Capture the cell that displays the provided text and extract its [X, Y] central coordinate. 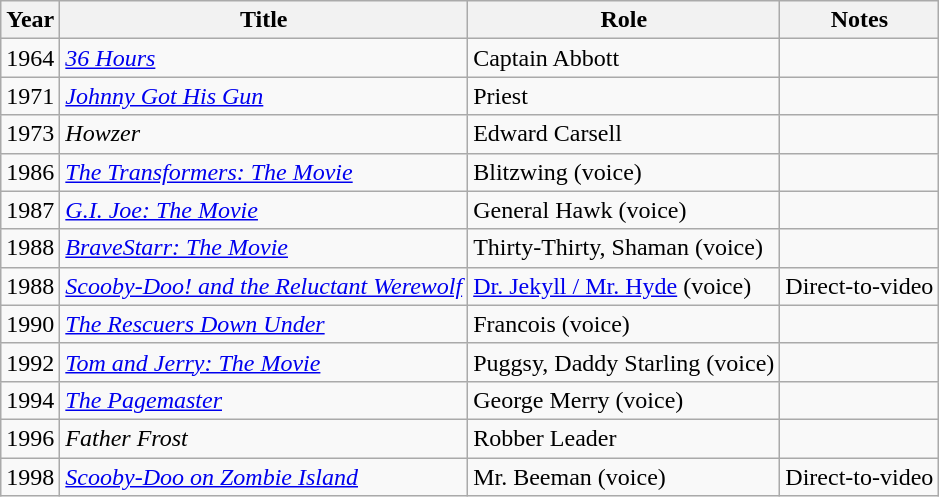
Francois (voice) [624, 324]
Scooby-Doo on Zombie Island [264, 477]
The Rescuers Down Under [264, 324]
George Merry (voice) [624, 400]
Johnny Got His Gun [264, 96]
General Hawk (voice) [624, 210]
Thirty-Thirty, Shaman (voice) [624, 248]
Priest [624, 96]
1998 [30, 477]
BraveStarr: The Movie [264, 248]
Role [624, 20]
1964 [30, 58]
Mr. Beeman (voice) [624, 477]
36 Hours [264, 58]
1987 [30, 210]
Captain Abbott [624, 58]
Howzer [264, 134]
The Transformers: The Movie [264, 172]
G.I. Joe: The Movie [264, 210]
Scooby-Doo! and the Reluctant Werewolf [264, 286]
Edward Carsell [624, 134]
Puggsy, Daddy Starling (voice) [624, 362]
1971 [30, 96]
Tom and Jerry: The Movie [264, 362]
Father Frost [264, 438]
Dr. Jekyll / Mr. Hyde (voice) [624, 286]
1973 [30, 134]
Blitzwing (voice) [624, 172]
Title [264, 20]
1992 [30, 362]
Year [30, 20]
The Pagemaster [264, 400]
1986 [30, 172]
Notes [860, 20]
1990 [30, 324]
1996 [30, 438]
1994 [30, 400]
Robber Leader [624, 438]
